Scan for the cell matching the given text and deliver its [X, Y] coordinate at center. 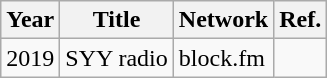
2019 [30, 58]
Title [117, 20]
Ref. [300, 20]
block.fm [223, 58]
Year [30, 20]
SYY radio [117, 58]
Network [223, 20]
